From the cell containing the given text, extract its center point as (X, Y) coordinate. 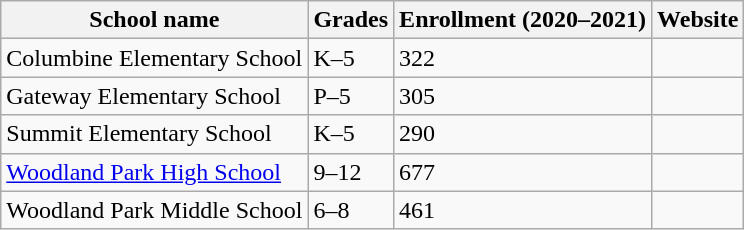
Grades (351, 20)
Website (698, 20)
Gateway Elementary School (154, 96)
305 (523, 96)
Woodland Park High School (154, 172)
9–12 (351, 172)
290 (523, 134)
School name (154, 20)
Woodland Park Middle School (154, 210)
Columbine Elementary School (154, 58)
P–5 (351, 96)
6–8 (351, 210)
461 (523, 210)
677 (523, 172)
322 (523, 58)
Summit Elementary School (154, 134)
Enrollment (2020–2021) (523, 20)
